For the text-containing cell, return its midpoint in [x, y] coordinate format. 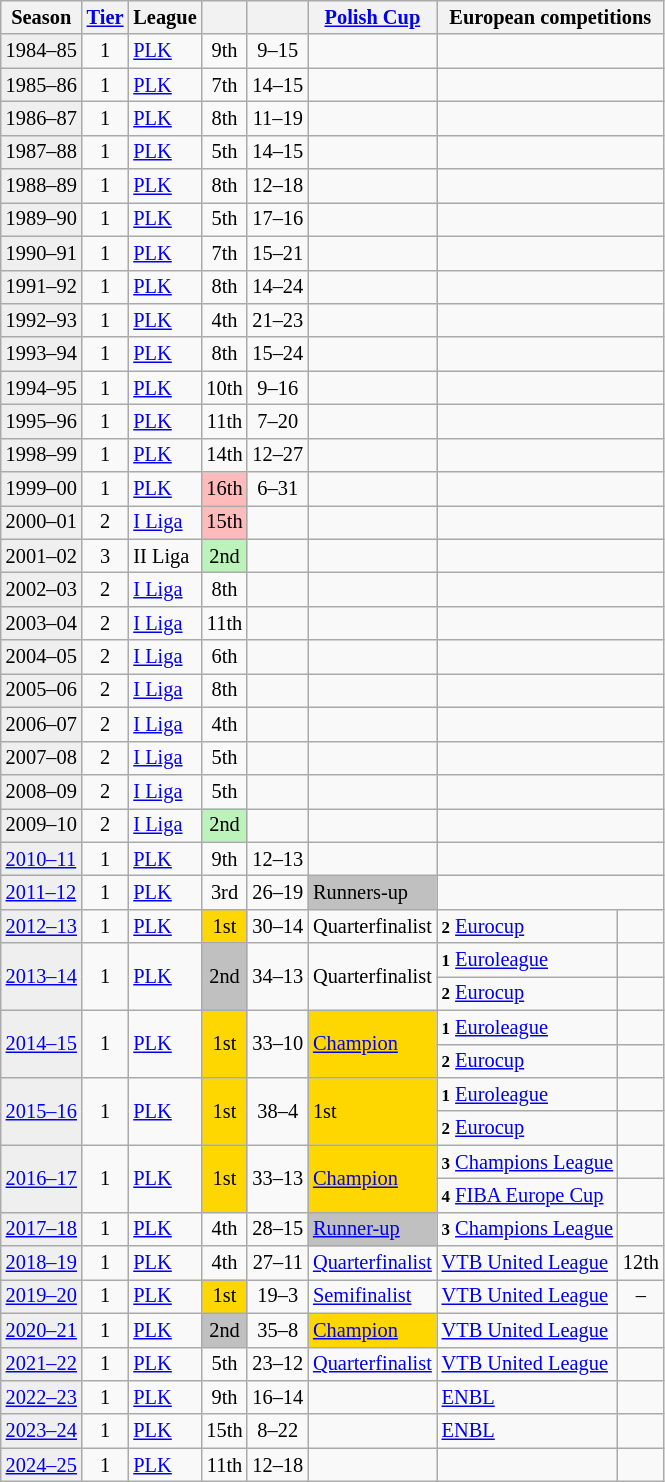
2004–05 [42, 657]
15–21 [278, 253]
2011–12 [42, 892]
33–10 [278, 1044]
1985–86 [42, 85]
1989–90 [42, 219]
1987–88 [42, 152]
2020–21 [42, 1330]
Runners-up [372, 892]
2003–04 [42, 623]
2022–23 [42, 1397]
10th [225, 388]
1988–89 [42, 186]
– [641, 1296]
11–19 [278, 118]
38–4 [278, 1110]
12–13 [278, 859]
1984–85 [42, 51]
2009–10 [42, 825]
28–15 [278, 1229]
2018–19 [42, 1263]
27–11 [278, 1263]
16–14 [278, 1397]
Tier [106, 17]
2023–24 [42, 1431]
II Liga [164, 556]
2016–17 [42, 1178]
2013–14 [42, 976]
15–24 [278, 354]
19–3 [278, 1296]
3rd [225, 892]
26–19 [278, 892]
Semifinalist [372, 1296]
2021–22 [42, 1364]
2002–03 [42, 589]
Polish Cup [372, 17]
European competitions [550, 17]
21–23 [278, 320]
2017–18 [42, 1229]
2024–25 [42, 1465]
2010–11 [42, 859]
34–13 [278, 976]
2014–15 [42, 1044]
9–15 [278, 51]
1999–00 [42, 489]
6th [225, 657]
2001–02 [42, 556]
2019–20 [42, 1296]
3 [106, 556]
1993–94 [42, 354]
4 FIBA Europe Cup [528, 1195]
1990–91 [42, 253]
Season [42, 17]
35–8 [278, 1330]
1992–93 [42, 320]
14th [225, 455]
8–22 [278, 1431]
17–16 [278, 219]
2012–13 [42, 926]
2005–06 [42, 690]
33–13 [278, 1178]
30–14 [278, 926]
9–16 [278, 388]
League [164, 17]
2008–09 [42, 791]
1998–99 [42, 455]
14–24 [278, 287]
23–12 [278, 1364]
12–27 [278, 455]
Runner-up [372, 1229]
1994–95 [42, 388]
2015–16 [42, 1110]
1991–92 [42, 287]
1995–96 [42, 421]
7–20 [278, 421]
16th [225, 489]
6–31 [278, 489]
2007–08 [42, 758]
1986–87 [42, 118]
12th [641, 1263]
2000–01 [42, 522]
2006–07 [42, 724]
